Find where the given text appears and provide that cell's center as (X, Y) coordinate. 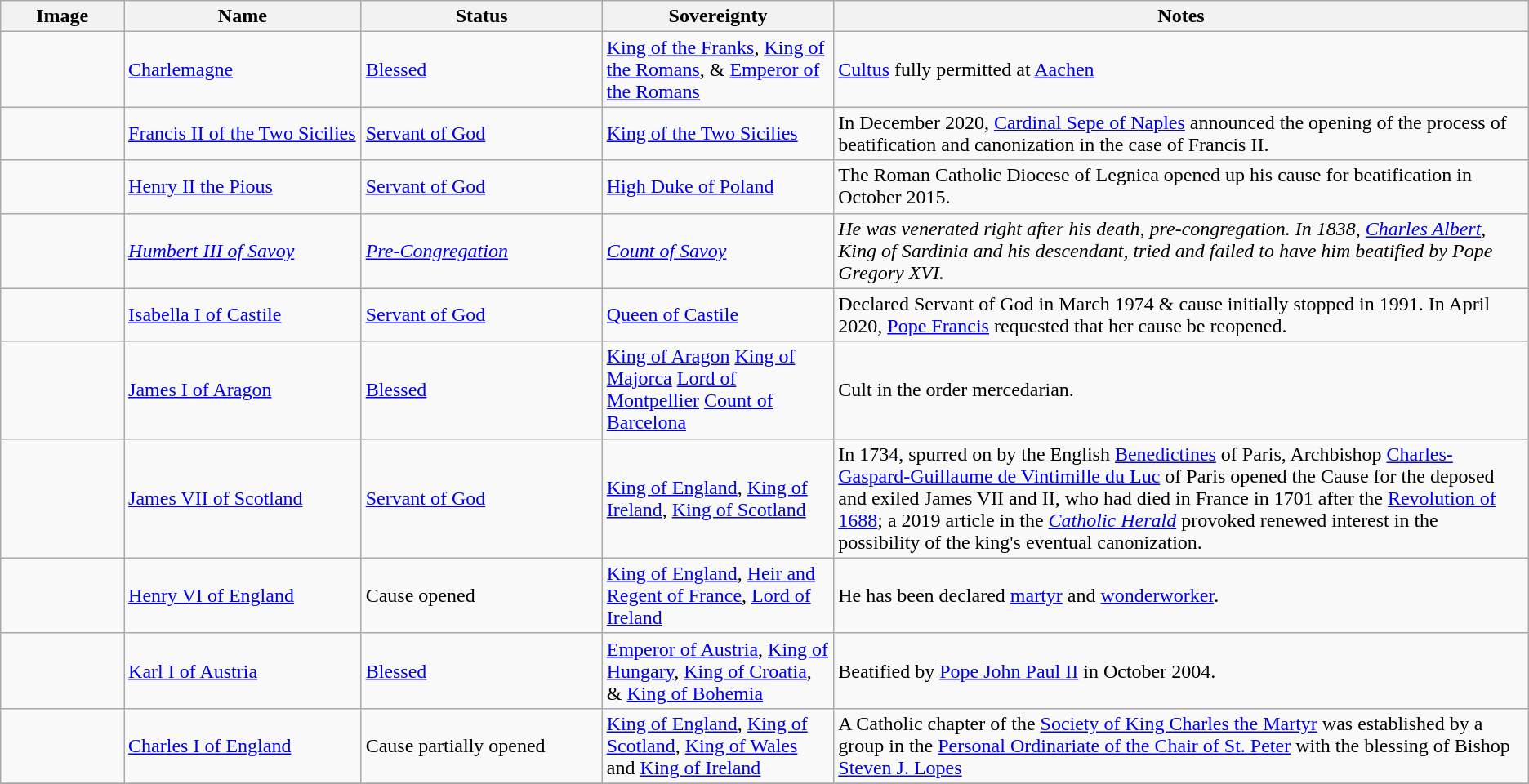
Declared Servant of God in March 1974 & cause initially stopped in 1991. In April 2020, Pope Francis requested that her cause be reopened. (1181, 315)
Status (482, 16)
Image (62, 16)
Henry VI of England (243, 595)
Notes (1181, 16)
Queen of Castile (718, 315)
Cause partially opened (482, 746)
King of the Two Sicilies (718, 134)
King of England, Heir and Regent of France, Lord of Ireland (718, 595)
Francis II of the Two Sicilies (243, 134)
The Roman Catholic Diocese of Legnica opened up his cause for beatification in October 2015. (1181, 186)
Pre-Congregation (482, 251)
Count of Savoy (718, 251)
James VII of Scotland (243, 498)
Henry II the Pious (243, 186)
King of Aragon King of Majorca Lord of Montpellier Count of Barcelona (718, 390)
High Duke of Poland (718, 186)
King of England, King of Scotland, King of Wales and King of Ireland (718, 746)
He has been declared martyr and wonderworker. (1181, 595)
James I of Aragon (243, 390)
Charlemagne (243, 69)
Cause opened (482, 595)
Cultus fully permitted at Aachen (1181, 69)
King of England, King of Ireland, King of Scotland (718, 498)
Humbert III of Savoy (243, 251)
Charles I of England (243, 746)
King of the Franks, King of the Romans, & Emperor of the Romans (718, 69)
Isabella I of Castile (243, 315)
Beatified by Pope John Paul II in October 2004. (1181, 670)
In December 2020, Cardinal Sepe of Naples announced the opening of the process of beatification and canonization in the case of Francis II. (1181, 134)
Cult in the order mercedarian. (1181, 390)
Name (243, 16)
Karl I of Austria (243, 670)
Emperor of Austria, King of Hungary, King of Croatia, & King of Bohemia (718, 670)
Sovereignty (718, 16)
